Extract the [x, y] coordinate from the center of the cell holding the provided text.  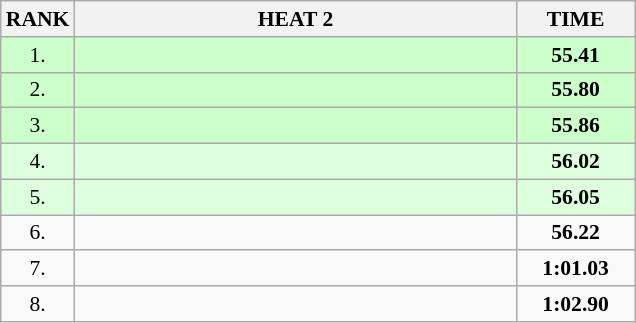
TIME [576, 19]
55.41 [576, 55]
55.86 [576, 126]
6. [38, 233]
3. [38, 126]
1:01.03 [576, 269]
2. [38, 90]
56.22 [576, 233]
1. [38, 55]
HEAT 2 [295, 19]
4. [38, 162]
56.02 [576, 162]
56.05 [576, 197]
55.80 [576, 90]
RANK [38, 19]
5. [38, 197]
1:02.90 [576, 304]
8. [38, 304]
7. [38, 269]
